Locate the cell with the specified text and output its (X, Y) center coordinate. 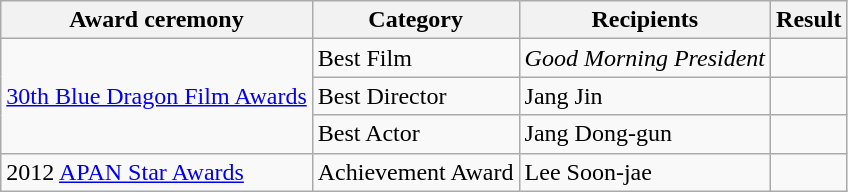
Achievement Award (416, 172)
Best Director (416, 96)
2012 APAN Star Awards (157, 172)
Best Film (416, 58)
Lee Soon-jae (644, 172)
Jang Dong-gun (644, 134)
Best Actor (416, 134)
Recipients (644, 20)
Jang Jin (644, 96)
Result (809, 20)
Good Morning President (644, 58)
30th Blue Dragon Film Awards (157, 96)
Category (416, 20)
Award ceremony (157, 20)
